From the cell containing the given text, extract its center point as (x, y) coordinate. 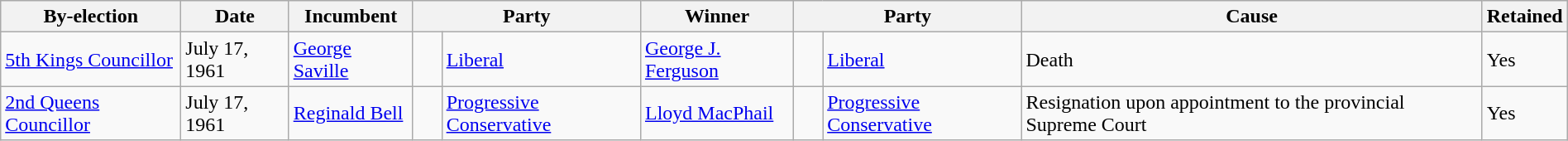
George Saville (351, 60)
George J. Ferguson (716, 60)
Death (1252, 60)
Winner (716, 17)
Date (235, 17)
Reginald Bell (351, 113)
Cause (1252, 17)
Lloyd MacPhail (716, 113)
By-election (91, 17)
5th Kings Councillor (91, 60)
Resignation upon appointment to the provincial Supreme Court (1252, 113)
Incumbent (351, 17)
2nd Queens Councillor (91, 113)
Retained (1525, 17)
